Output the [x, y] coordinate of the center of the cell containing the given text.  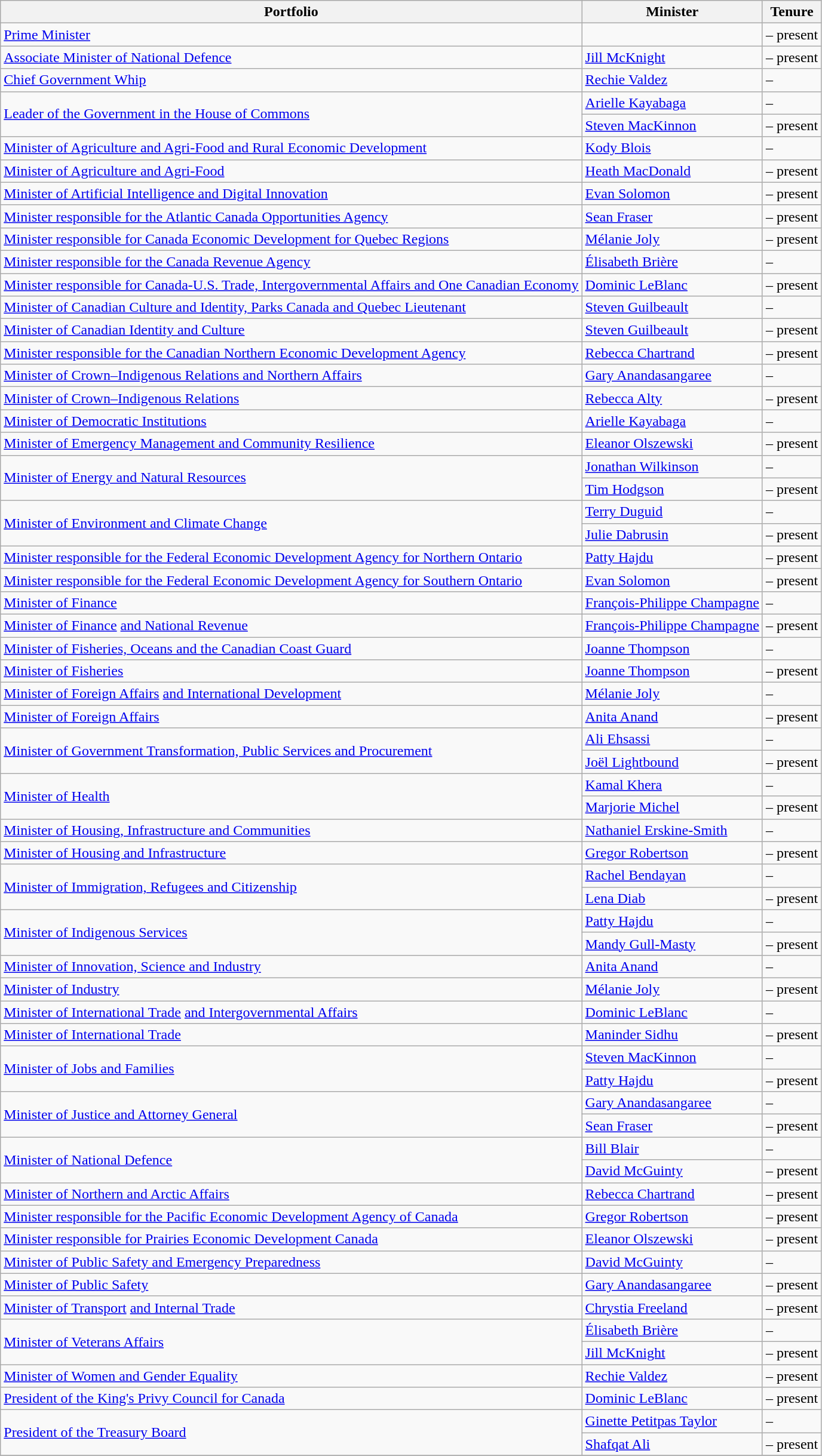
Lena Diab [672, 898]
Minister of Public Safety and Emergency Preparedness [292, 1262]
Minister of Fisheries [292, 671]
Minister of Transport and Internal Trade [292, 1307]
Joël Lightbound [672, 762]
Minister responsible for the Federal Economic Development Agency for Southern Ontario [292, 580]
Minister of Canadian Culture and Identity, Parks Canada and Quebec Lieutenant [292, 308]
Chrystia Freeland [672, 1307]
Minister of Indigenous Services [292, 932]
Julie Dabrusin [672, 535]
Minister responsible for Canada Economic Development for Quebec Regions [292, 239]
Nathaniel Erskine-Smith [672, 830]
Minister of Health [292, 796]
Jonathan Wilkinson [672, 466]
Minister of Housing and Infrastructure [292, 853]
Leader of the Government in the House of Commons [292, 114]
Rebecca Alty [672, 398]
Minister of Artificial Intelligence and Digital Innovation [292, 193]
Minister of Fisheries, Oceans and the Canadian Coast Guard [292, 648]
Minister of Emergency Management and Community Resilience [292, 444]
Minister of Immigration, Refugees and Citizenship [292, 887]
Minister of National Defence [292, 1160]
Minister of Canadian Identity and Culture [292, 330]
Bill Blair [672, 1148]
Heath MacDonald [672, 171]
Terry Duguid [672, 512]
Minister of Foreign Affairs and International Development [292, 694]
Tenure [792, 12]
Minister of Foreign Affairs [292, 717]
Minister of Crown–Indigenous Relations [292, 398]
Minister of Finance and National Revenue [292, 625]
Kamal Khera [672, 785]
Minister of Housing, Infrastructure and Communities [292, 830]
Minister of International Trade and Intergovernmental Affairs [292, 1012]
Minister [672, 12]
Ali Ehsassi [672, 739]
Associate Minister of National Defence [292, 57]
Minister of Crown–Indigenous Relations and Northern Affairs [292, 376]
President of the Treasury Board [292, 1433]
Shafqat Ali [672, 1444]
Minister of Justice and Attorney General [292, 1114]
Minister of Environment and Climate Change [292, 523]
Minister responsible for Canada-U.S. Trade, Intergovernmental Affairs and One Canadian Economy [292, 285]
Minister of Veterans Affairs [292, 1341]
Minister of Democratic Institutions [292, 421]
Minister of Women and Gender Equality [292, 1375]
Minister responsible for the Federal Economic Development Agency for Northern Ontario [292, 557]
Chief Government Whip [292, 80]
Minister responsible for Prairies Economic Development Canada [292, 1239]
Tim Hodgson [672, 489]
Minister of Finance [292, 603]
Kody Blois [672, 148]
Minister responsible for the Canada Revenue Agency [292, 262]
Minister of Northern and Arctic Affairs [292, 1194]
Minister responsible for the Pacific Economic Development Agency of Canada [292, 1217]
Ginette Petitpas Taylor [672, 1421]
Minister of Agriculture and Agri-Food [292, 171]
Minister of Industry [292, 989]
Minister of International Trade [292, 1035]
Marjorie Michel [672, 807]
Maninder Sidhu [672, 1035]
Minister of Public Safety [292, 1285]
Minister of Agriculture and Agri-Food and Rural Economic Development [292, 148]
Minister responsible for the Canadian Northern Economic Development Agency [292, 353]
Minister of Government Transformation, Public Services and Procurement [292, 751]
Mandy Gull-Masty [672, 944]
Minister of Jobs and Families [292, 1069]
Rachel Bendayan [672, 876]
Portfolio [292, 12]
Prime Minister [292, 35]
Minister of Innovation, Science and Industry [292, 966]
Minister of Energy and Natural Resources [292, 478]
Minister responsible for the Atlantic Canada Opportunities Agency [292, 216]
President of the King's Privy Council for Canada [292, 1399]
